Find where the given text appears and provide that cell's center as [X, Y] coordinate. 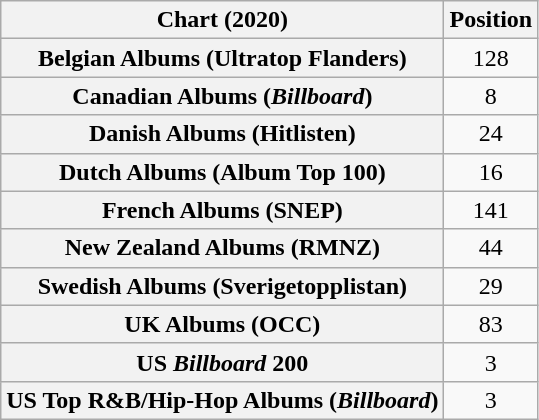
New Zealand Albums (RMNZ) [222, 248]
16 [491, 172]
44 [491, 248]
Dutch Albums (Album Top 100) [222, 172]
141 [491, 210]
Swedish Albums (Sverigetopplistan) [222, 286]
Chart (2020) [222, 20]
Danish Albums (Hitlisten) [222, 134]
Canadian Albums (Billboard) [222, 96]
Position [491, 20]
128 [491, 58]
8 [491, 96]
24 [491, 134]
UK Albums (OCC) [222, 324]
US Billboard 200 [222, 362]
US Top R&B/Hip-Hop Albums (Billboard) [222, 400]
83 [491, 324]
Belgian Albums (Ultratop Flanders) [222, 58]
French Albums (SNEP) [222, 210]
29 [491, 286]
